Locate the cell with the specified text and output its (X, Y) center coordinate. 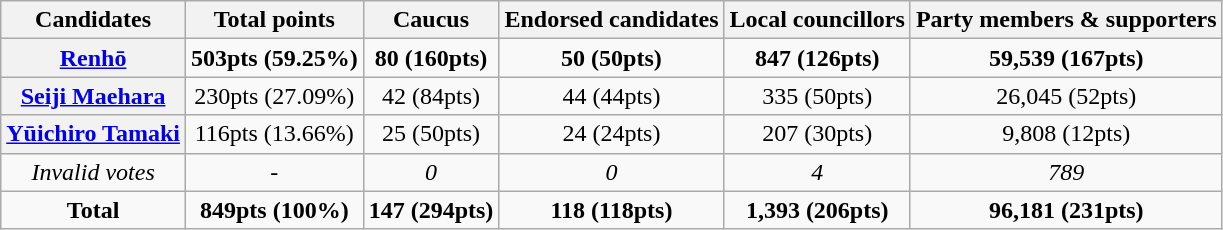
116pts (13.66%) (274, 134)
Yūichiro Tamaki (94, 134)
26,045 (52pts) (1066, 96)
Invalid votes (94, 172)
80 (160pts) (431, 58)
789 (1066, 172)
1,393 (206pts) (817, 210)
25 (50pts) (431, 134)
847 (126pts) (817, 58)
Endorsed candidates (612, 20)
42 (84pts) (431, 96)
9,808 (12pts) (1066, 134)
96,181 (231pts) (1066, 210)
50 (50pts) (612, 58)
4 (817, 172)
230pts (27.09%) (274, 96)
Total points (274, 20)
59,539 (167pts) (1066, 58)
- (274, 172)
Total (94, 210)
44 (44pts) (612, 96)
Caucus (431, 20)
Renhō (94, 58)
335 (50pts) (817, 96)
207 (30pts) (817, 134)
Local councillors (817, 20)
Party members & supporters (1066, 20)
24 (24pts) (612, 134)
147 (294pts) (431, 210)
Seiji Maehara (94, 96)
118 (118pts) (612, 210)
503pts (59.25%) (274, 58)
Candidates (94, 20)
849pts (100%) (274, 210)
